Extract the (X, Y) coordinate from the center of the cell holding the provided text.  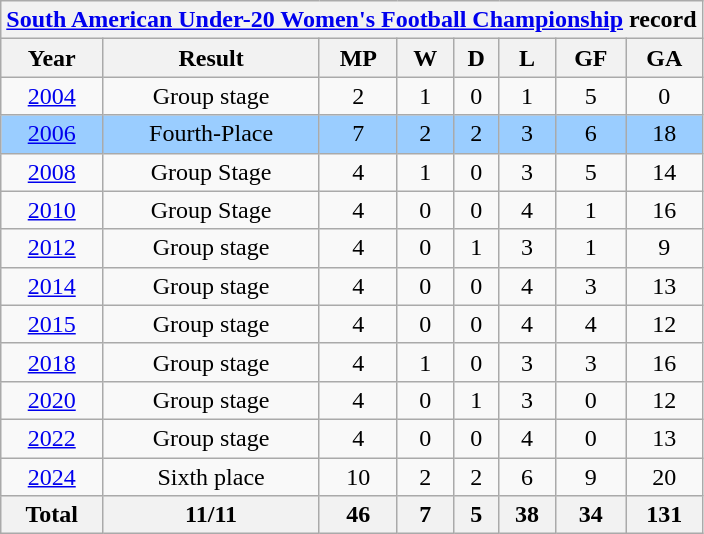
2004 (52, 96)
L (527, 58)
2020 (52, 400)
GA (664, 58)
Year (52, 58)
2014 (52, 286)
Result (212, 58)
34 (590, 515)
2024 (52, 477)
2022 (52, 438)
2012 (52, 248)
Sixth place (212, 477)
2018 (52, 362)
46 (358, 515)
2008 (52, 172)
GF (590, 58)
2015 (52, 324)
W (425, 58)
D (476, 58)
18 (664, 134)
MP (358, 58)
South American Under-20 Women's Football Championship record (352, 20)
10 (358, 477)
131 (664, 515)
11/11 (212, 515)
Total (52, 515)
20 (664, 477)
Fourth-Place (212, 134)
38 (527, 515)
14 (664, 172)
2010 (52, 210)
2006 (52, 134)
